Find where the given text appears and provide that cell's center as [X, Y] coordinate. 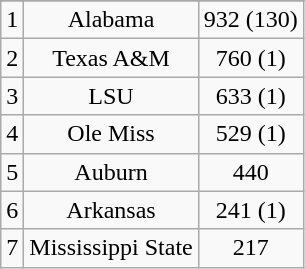
LSU [111, 96]
760 (1) [250, 58]
440 [250, 172]
Ole Miss [111, 134]
529 (1) [250, 134]
932 (130) [250, 20]
Texas A&M [111, 58]
3 [12, 96]
Arkansas [111, 210]
4 [12, 134]
Auburn [111, 172]
2 [12, 58]
1 [12, 20]
7 [12, 248]
6 [12, 210]
241 (1) [250, 210]
217 [250, 248]
Mississippi State [111, 248]
5 [12, 172]
633 (1) [250, 96]
Alabama [111, 20]
